From the cell containing the given text, extract its center point as [X, Y] coordinate. 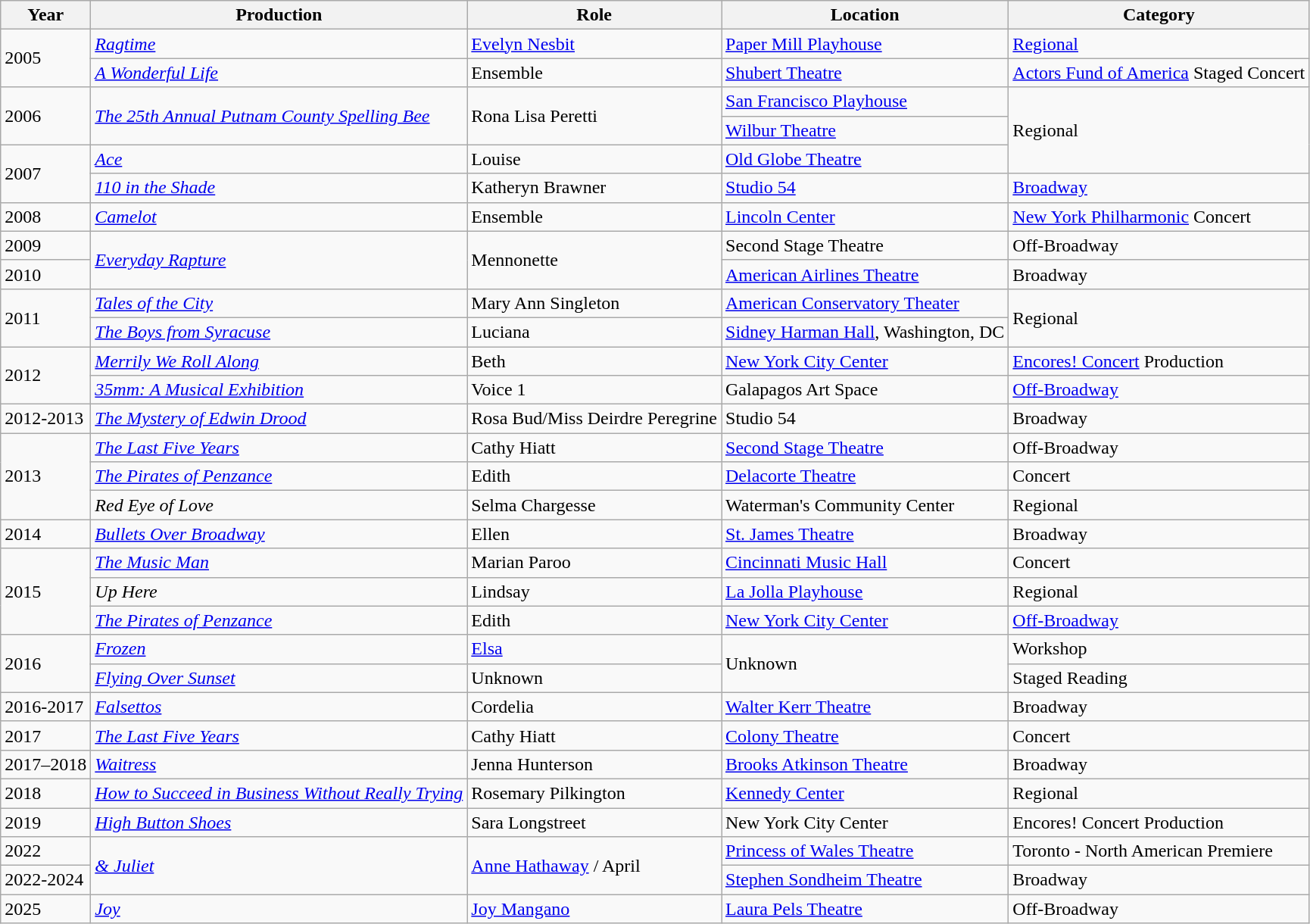
St. James Theatre [865, 534]
2010 [45, 274]
New York Philharmonic Concert [1159, 217]
Staged Reading [1159, 678]
Walter Kerr Theatre [865, 707]
High Button Shoes [279, 822]
Tales of the City [279, 303]
Kennedy Center [865, 793]
Lincoln Center [865, 217]
Rosemary Pilkington [594, 793]
Rosa Bud/Miss Deirdre Peregrine [594, 419]
2011 [45, 317]
Ellen [594, 534]
La Jolla Playhouse [865, 592]
Beth [594, 361]
2019 [45, 822]
Category [1159, 15]
Rona Lisa Peretti [594, 116]
A Wonderful Life [279, 73]
Cincinnati Music Hall [865, 563]
Colony Theatre [865, 735]
Elsa [594, 649]
2025 [45, 909]
American Conservatory Theater [865, 303]
Frozen [279, 649]
Everyday Rapture [279, 260]
Role [594, 15]
& Juliet [279, 866]
2015 [45, 592]
Katheryn Brawner [594, 188]
Cordelia [594, 707]
Up Here [279, 592]
Workshop [1159, 649]
Galapagos Art Space [865, 390]
Shubert Theatre [865, 73]
American Airlines Theatre [865, 274]
Sidney Harman Hall, Washington, DC [865, 332]
2012 [45, 376]
Falsettos [279, 707]
2012-2013 [45, 419]
Year [45, 15]
2022-2024 [45, 880]
Camelot [279, 217]
Joy [279, 909]
Wilbur Theatre [865, 130]
The 25th Annual Putnam County Spelling Bee [279, 116]
Ace [279, 159]
Toronto - North American Premiere [1159, 851]
Laura Pels Theatre [865, 909]
Lindsay [594, 592]
Paper Mill Playhouse [865, 44]
Waterman's Community Center [865, 505]
2016-2017 [45, 707]
Actors Fund of America Staged Concert [1159, 73]
Sara Longstreet [594, 822]
110 in the Shade [279, 188]
Old Globe Theatre [865, 159]
Ragtime [279, 44]
Flying Over Sunset [279, 678]
How to Succeed in Business Without Really Trying [279, 793]
The Music Man [279, 563]
Merrily We Roll Along [279, 361]
2005 [45, 58]
Production [279, 15]
Princess of Wales Theatre [865, 851]
Stephen Sondheim Theatre [865, 880]
Red Eye of Love [279, 505]
35mm: A Musical Exhibition [279, 390]
Anne Hathaway / April [594, 866]
The Mystery of Edwin Drood [279, 419]
2014 [45, 534]
Jenna Hunterson [594, 764]
Evelyn Nesbit [594, 44]
Waitress [279, 764]
2018 [45, 793]
2009 [45, 245]
San Francisco Playhouse [865, 101]
Luciana [594, 332]
Delacorte Theatre [865, 476]
Louise [594, 159]
Brooks Atkinson Theatre [865, 764]
2013 [45, 476]
2016 [45, 663]
Voice 1 [594, 390]
Selma Chargesse [594, 505]
2007 [45, 173]
Bullets Over Broadway [279, 534]
2017–2018 [45, 764]
2008 [45, 217]
Mennonette [594, 260]
Location [865, 15]
Mary Ann Singleton [594, 303]
2022 [45, 851]
Marian Paroo [594, 563]
The Boys from Syracuse [279, 332]
2006 [45, 116]
Joy Mangano [594, 909]
2017 [45, 735]
